From the cell containing the given text, extract its center point as (x, y) coordinate. 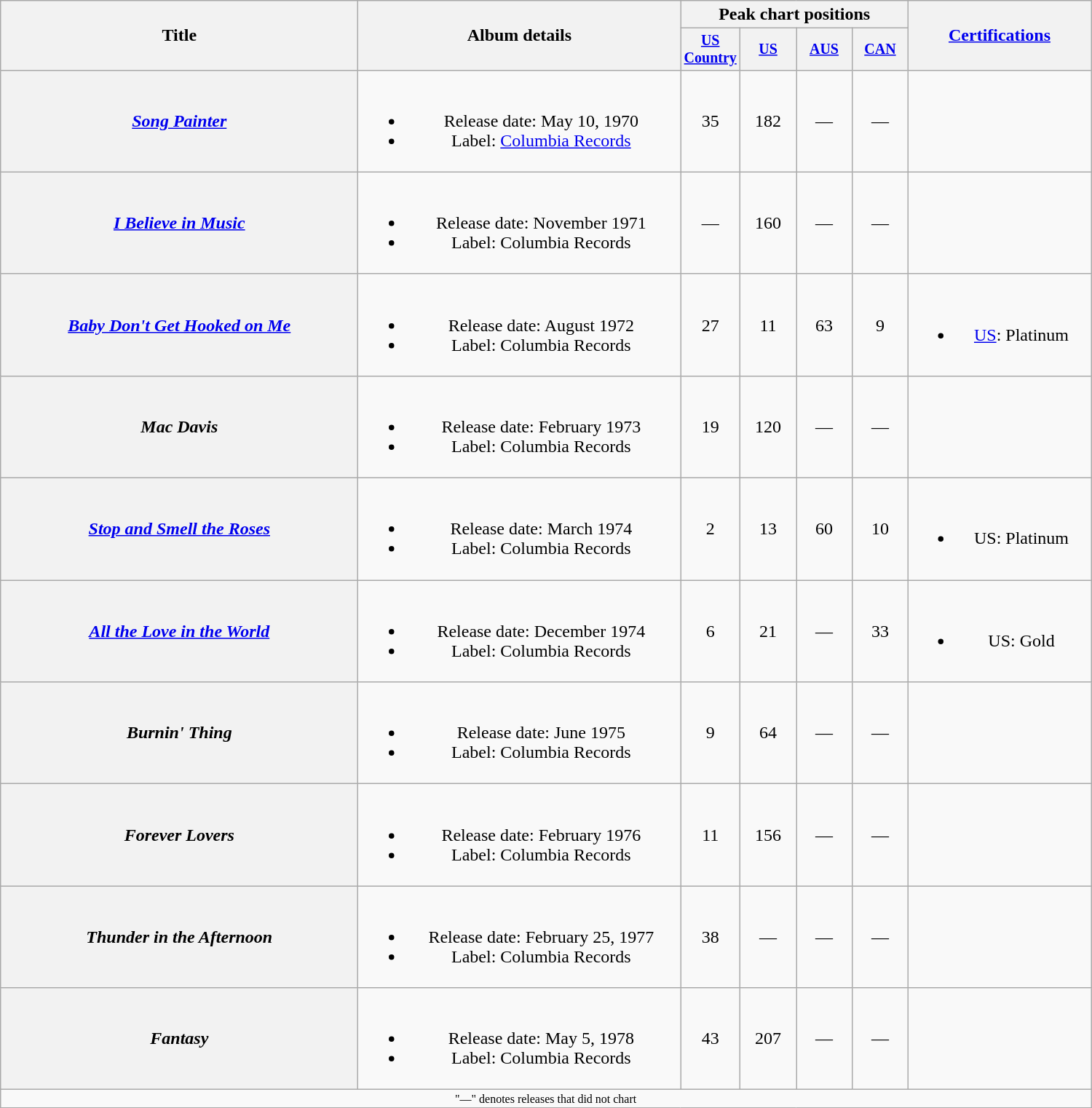
Release date: June 1975Label: Columbia Records (520, 733)
Release date: March 1974Label: Columbia Records (520, 529)
Title (179, 36)
19 (711, 427)
6 (711, 631)
I Believe in Music (179, 223)
207 (769, 1039)
Release date: August 1972Label: Columbia Records (520, 325)
33 (879, 631)
Release date: February 1973Label: Columbia Records (520, 427)
43 (711, 1039)
35 (711, 121)
38 (711, 937)
2 (711, 529)
64 (769, 733)
Mac Davis (179, 427)
120 (769, 427)
Peak chart positions (795, 15)
Release date: February 25, 1977Label: Columbia Records (520, 937)
Release date: November 1971Label: Columbia Records (520, 223)
Release date: February 1976Label: Columbia Records (520, 835)
182 (769, 121)
10 (879, 529)
27 (711, 325)
Release date: May 10, 1970Label: Columbia Records (520, 121)
Burnin' Thing (179, 733)
"—" denotes releases that did not chart (546, 1099)
Certifications (999, 36)
13 (769, 529)
Forever Lovers (179, 835)
Release date: May 5, 1978Label: Columbia Records (520, 1039)
CAN (879, 50)
Fantasy (179, 1039)
US Country (711, 50)
All the Love in the World (179, 631)
Release date: December 1974Label: Columbia Records (520, 631)
Stop and Smell the Roses (179, 529)
US (769, 50)
21 (769, 631)
60 (824, 529)
Thunder in the Afternoon (179, 937)
156 (769, 835)
Song Painter (179, 121)
Album details (520, 36)
AUS (824, 50)
Baby Don't Get Hooked on Me (179, 325)
63 (824, 325)
160 (769, 223)
US: Gold (999, 631)
